Locate the cell with the specified text and output its (x, y) center coordinate. 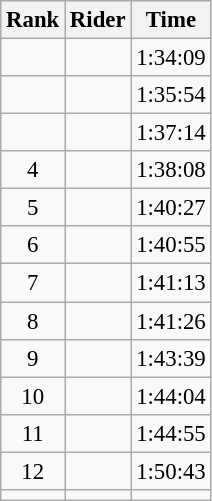
11 (33, 433)
7 (33, 283)
1:35:54 (171, 95)
1:43:39 (171, 358)
Rank (33, 20)
1:50:43 (171, 471)
1:34:09 (171, 58)
1:38:08 (171, 170)
12 (33, 471)
9 (33, 358)
1:40:55 (171, 245)
5 (33, 208)
10 (33, 396)
1:41:13 (171, 283)
1:44:04 (171, 396)
1:44:55 (171, 433)
1:37:14 (171, 133)
1:41:26 (171, 321)
Rider (98, 20)
1:40:27 (171, 208)
4 (33, 170)
Time (171, 20)
6 (33, 245)
8 (33, 321)
